Output the (x, y) coordinate of the center of the cell containing the given text.  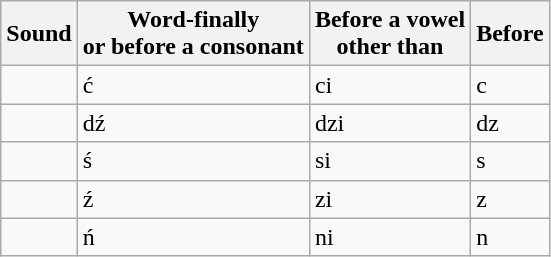
zi (390, 199)
s (510, 161)
dz (510, 123)
ć (193, 85)
ci (390, 85)
Word-finally or before a consonant (193, 34)
dź (193, 123)
Before (510, 34)
n (510, 237)
c (510, 85)
dzi (390, 123)
ni (390, 237)
Before a vowel other than (390, 34)
ź (193, 199)
ń (193, 237)
ś (193, 161)
Sound (39, 34)
si (390, 161)
z (510, 199)
